Find where the given text appears and provide that cell's center as (x, y) coordinate. 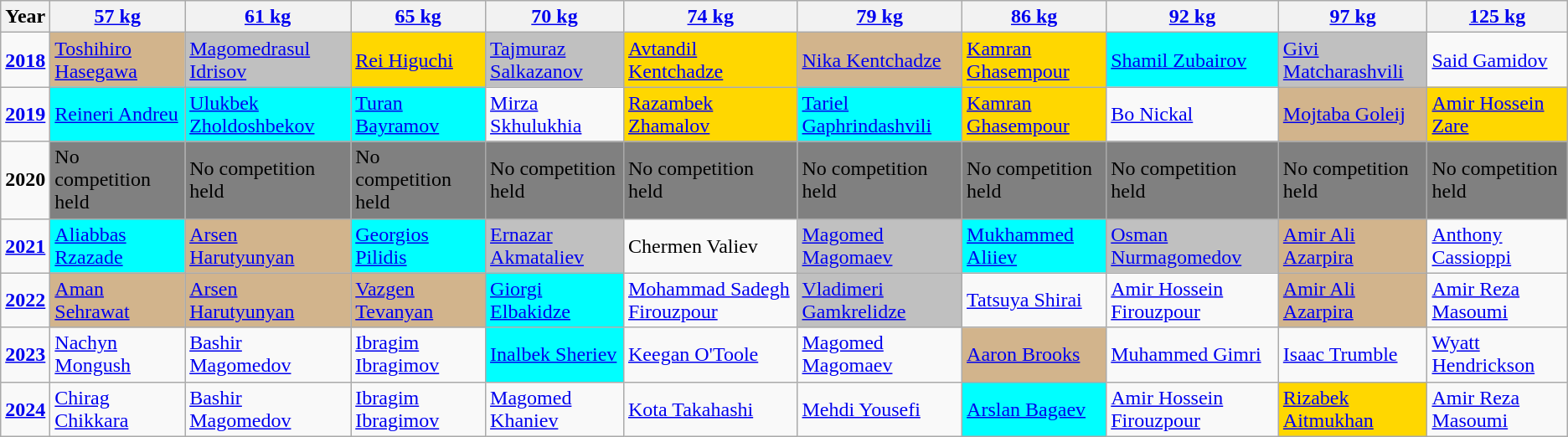
Year (25, 17)
Givi Matcharashvili (1353, 60)
Shamil Zubairov (1193, 60)
Keegan O'Toole (710, 355)
Mojtaba Goleij (1353, 114)
2022 (25, 300)
Mohammad Sadegh Firouzpour (710, 300)
Osman Nurmagomedov (1193, 246)
57 kg (117, 17)
Vazgen Tevanyan (419, 300)
Inalbek Sheriev (554, 355)
Magomed Khaniev (554, 409)
2020 (25, 180)
Ernazar Akmataliev (554, 246)
Mirza Skhulukhia (554, 114)
2018 (25, 60)
Turan Bayramov (419, 114)
Rei Higuchi (419, 60)
Tariel Gaphrindashvili (879, 114)
Wyatt Hendrickson (1498, 355)
Aaron Brooks (1034, 355)
Chermen Valiev (710, 246)
2023 (25, 355)
Isaac Trumble (1353, 355)
Toshihiro Hasegawa (117, 60)
Tatsuya Shirai (1034, 300)
70 kg (554, 17)
Nachyn Mongush (117, 355)
97 kg (1353, 17)
Mehdi Yousefi (879, 409)
2024 (25, 409)
Vladimeri Gamkrelidze (879, 300)
Aman Sehrawat (117, 300)
Nika Kentchadze (879, 60)
Giorgi Elbakidze (554, 300)
65 kg (419, 17)
Ulukbek Zholdoshbekov (268, 114)
Mukhammed Aliiev (1034, 246)
Amir Hossein Zare (1498, 114)
Avtandil Kentchadze (710, 60)
Muhammed Gimri (1193, 355)
79 kg (879, 17)
Magomedrasul Idrisov (268, 60)
2019 (25, 114)
Georgios Pilidis (419, 246)
Tajmuraz Salkazanov (554, 60)
86 kg (1034, 17)
125 kg (1498, 17)
Arslan Bagaev (1034, 409)
61 kg (268, 17)
Bo Nickal (1193, 114)
2021 (25, 246)
74 kg (710, 17)
Aliabbas Rzazade (117, 246)
Rizabek Aitmukhan (1353, 409)
Reineri Andreu (117, 114)
92 kg (1193, 17)
Razambek Zhamalov (710, 114)
Kota Takahashi (710, 409)
Anthony Cassioppi (1498, 246)
Chirag Chikkara (117, 409)
Said Gamidov (1498, 60)
